Determine the (x, y) coordinate at the center of the cell enclosing the given text.  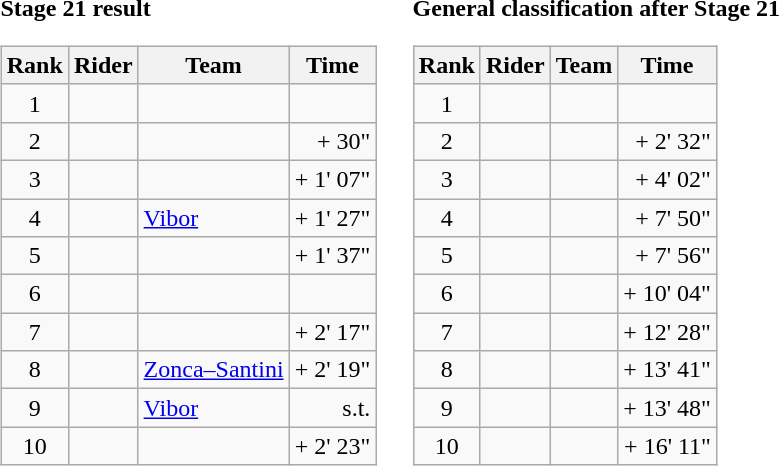
+ 30" (332, 141)
+ 1' 37" (332, 256)
+ 7' 56" (668, 256)
+ 10' 04" (668, 294)
Zonca–Santini (214, 370)
s.t. (332, 408)
+ 1' 07" (332, 179)
+ 7' 50" (668, 217)
+ 2' 23" (332, 446)
+ 4' 02" (668, 179)
+ 2' 19" (332, 370)
+ 2' 32" (668, 141)
+ 2' 17" (332, 332)
+ 12' 28" (668, 332)
+ 13' 48" (668, 408)
+ 1' 27" (332, 217)
+ 16' 11" (668, 446)
+ 13' 41" (668, 370)
